Provide the [X, Y] coordinate of the cell's center where the given text is located.  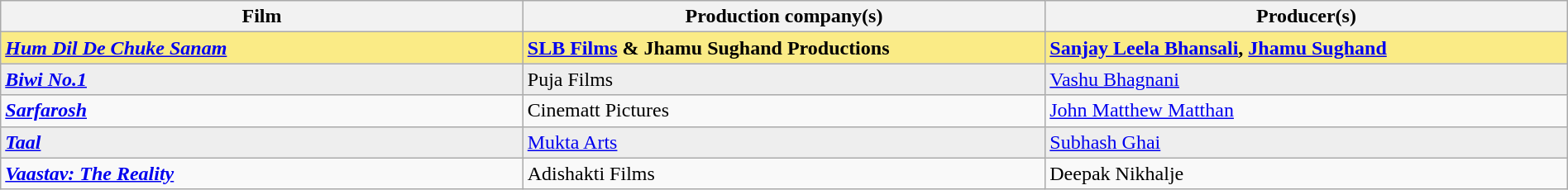
SLB Films & Jhamu Sughand Productions [784, 48]
Sarfarosh [262, 111]
Production company(s) [784, 17]
Deepak Nikhalje [1307, 173]
Vashu Bhagnani [1307, 79]
Producer(s) [1307, 17]
Film [262, 17]
Hum Dil De Chuke Sanam [262, 48]
Cinematt Pictures [784, 111]
Adishakti Films [784, 173]
John Matthew Matthan [1307, 111]
Taal [262, 142]
Puja Films [784, 79]
Sanjay Leela Bhansali, Jhamu Sughand [1307, 48]
Subhash Ghai [1307, 142]
Mukta Arts [784, 142]
Vaastav: The Reality [262, 173]
Biwi No.1 [262, 79]
